Identify which cell holds the provided text, then report its (x, y) central coordinate. 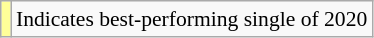
Indicates best-performing single of 2020 (192, 19)
